Scan for the cell matching the given text and deliver its (X, Y) coordinate at center. 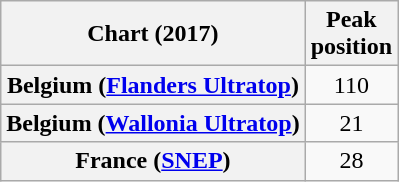
28 (351, 161)
110 (351, 85)
Chart (2017) (153, 34)
21 (351, 123)
France (SNEP) (153, 161)
Peakposition (351, 34)
Belgium (Flanders Ultratop) (153, 85)
Belgium (Wallonia Ultratop) (153, 123)
